Identify which cell holds the provided text, then report its (x, y) central coordinate. 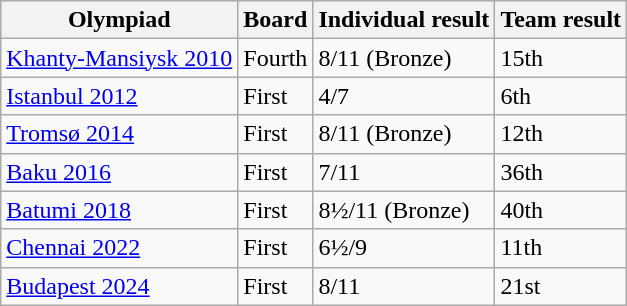
Istanbul 2012 (120, 96)
12th (561, 134)
21st (561, 286)
40th (561, 210)
6½/9 (404, 248)
Individual result (404, 20)
Team result (561, 20)
8½/11 (Bronze) (404, 210)
6th (561, 96)
Budapest 2024 (120, 286)
4/7 (404, 96)
Tromsø 2014 (120, 134)
Chennai 2022 (120, 248)
36th (561, 172)
Khanty-Mansiysk 2010 (120, 58)
8/11 (404, 286)
7/11 (404, 172)
Board (276, 20)
15th (561, 58)
Baku 2016 (120, 172)
Fourth (276, 58)
Batumi 2018 (120, 210)
11th (561, 248)
Olympiad (120, 20)
